Find where the given text appears and provide that cell's center as [X, Y] coordinate. 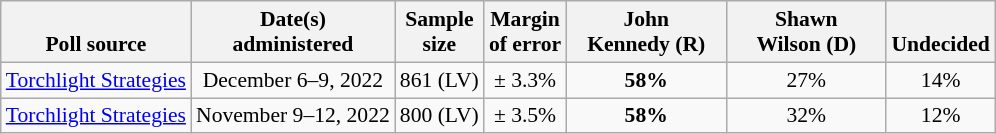
32% [806, 116]
± 3.5% [525, 116]
861 (LV) [440, 80]
ShawnWilson (D) [806, 32]
Undecided [940, 32]
November 9–12, 2022 [293, 116]
Date(s)administered [293, 32]
Samplesize [440, 32]
12% [940, 116]
± 3.3% [525, 80]
Poll source [96, 32]
27% [806, 80]
14% [940, 80]
JohnKennedy (R) [646, 32]
December 6–9, 2022 [293, 80]
800 (LV) [440, 116]
Marginof error [525, 32]
